Pinpoint the cell where the given text exists, returning its (X, Y) midpoint coordinate. 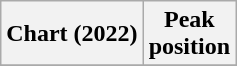
Peakposition (189, 34)
Chart (2022) (72, 34)
